For the text-containing cell, return its midpoint in (x, y) coordinate format. 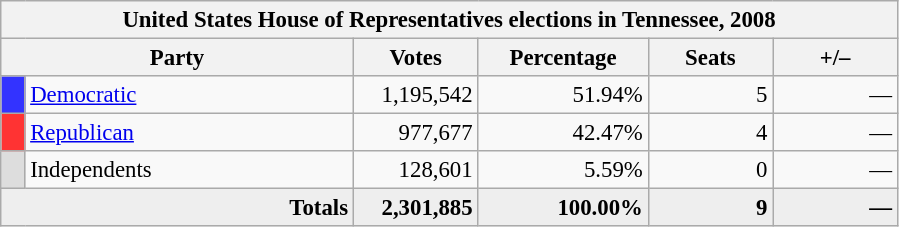
Seats (710, 58)
4 (710, 133)
Independents (189, 170)
1,195,542 (416, 95)
51.94% (563, 95)
977,677 (416, 133)
United States House of Representatives elections in Tennessee, 2008 (450, 20)
Percentage (563, 58)
+/– (836, 58)
Totals (178, 208)
0 (710, 170)
Party (178, 58)
Republican (189, 133)
42.47% (563, 133)
5.59% (563, 170)
128,601 (416, 170)
2,301,885 (416, 208)
100.00% (563, 208)
Democratic (189, 95)
9 (710, 208)
Votes (416, 58)
5 (710, 95)
